Identify which cell holds the provided text, then report its [x, y] central coordinate. 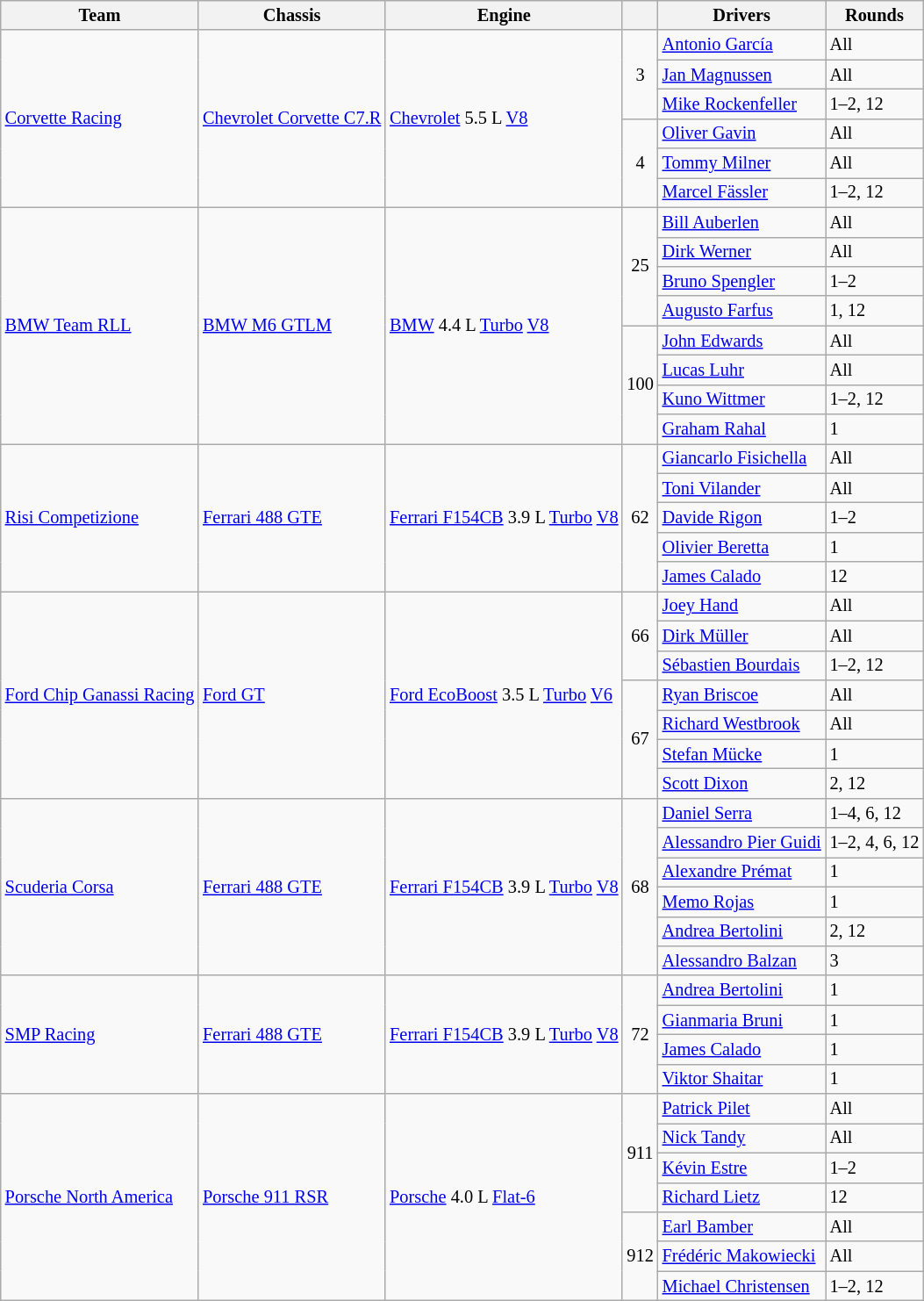
72 [640, 1034]
Earl Bamber [742, 1226]
Rounds [875, 15]
Alessandro Pier Guidi [742, 843]
SMP Racing [100, 1034]
BMW M6 GTLM [291, 325]
Ford EcoBoost 3.5 L Turbo V6 [504, 694]
John Edwards [742, 341]
Olivier Beretta [742, 547]
Team [100, 15]
911 [640, 1154]
Patrick Pilet [742, 1109]
Gianmaria Bruni [742, 1020]
Daniel Serra [742, 813]
Richard Westbrook [742, 724]
Engine [504, 15]
Ryan Briscoe [742, 694]
Mike Rockenfeller [742, 104]
1–4, 6, 12 [875, 813]
BMW 4.4 L Turbo V8 [504, 325]
Graham Rahal [742, 429]
Dirk Werner [742, 252]
Risi Competizione [100, 517]
Porsche 911 RSR [291, 1197]
BMW Team RLL [100, 325]
100 [640, 385]
Scott Dixon [742, 783]
62 [640, 517]
68 [640, 887]
4 [640, 163]
Kuno Wittmer [742, 399]
Alexandre Prémat [742, 872]
Nick Tandy [742, 1138]
Sébastien Bourdais [742, 665]
Drivers [742, 15]
66 [640, 636]
Kévin Estre [742, 1168]
Augusto Farfus [742, 311]
Chevrolet Corvette C7.R [291, 119]
Corvette Racing [100, 119]
67 [640, 739]
Viktor Shaitar [742, 1079]
25 [640, 267]
Antonio García [742, 45]
Davide Rigon [742, 517]
Michael Christensen [742, 1286]
Porsche North America [100, 1197]
Memo Rojas [742, 902]
Ford Chip Ganassi Racing [100, 694]
Oliver Gavin [742, 133]
Giancarlo Fisichella [742, 458]
Scuderia Corsa [100, 887]
Dirk Müller [742, 636]
Bruno Spengler [742, 281]
Joey Hand [742, 606]
Alessandro Balzan [742, 960]
1–2, 4, 6, 12 [875, 843]
Chassis [291, 15]
Richard Lietz [742, 1197]
1, 12 [875, 311]
Jan Magnussen [742, 75]
912 [640, 1255]
Marcel Fässler [742, 192]
Ford GT [291, 694]
Toni Vilander [742, 488]
Bill Auberlen [742, 222]
Stefan Mücke [742, 754]
Porsche 4.0 L Flat-6 [504, 1197]
Frédéric Makowiecki [742, 1256]
Tommy Milner [742, 163]
Chevrolet 5.5 L V8 [504, 119]
Lucas Luhr [742, 370]
